Return [X, Y] of the center of cell containing provided text 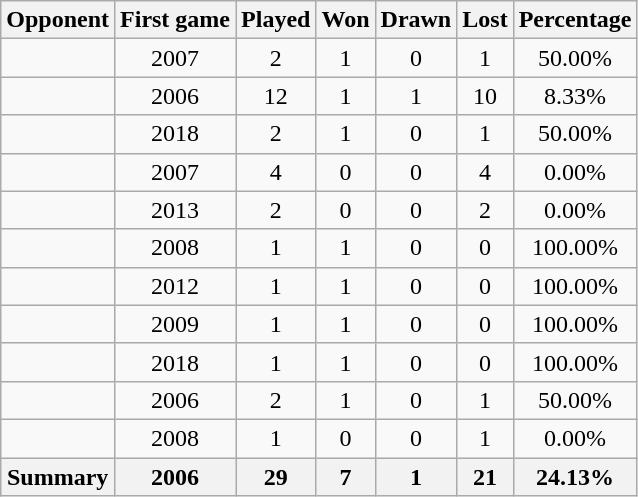
2009 [176, 324]
24.13% [575, 477]
8.33% [575, 96]
12 [276, 96]
Opponent [58, 20]
Played [276, 20]
7 [346, 477]
First game [176, 20]
2013 [176, 210]
2012 [176, 286]
21 [485, 477]
Won [346, 20]
Summary [58, 477]
10 [485, 96]
Lost [485, 20]
Drawn [416, 20]
Percentage [575, 20]
29 [276, 477]
